Determine the (x, y) coordinate at the center of the cell enclosing the given text.  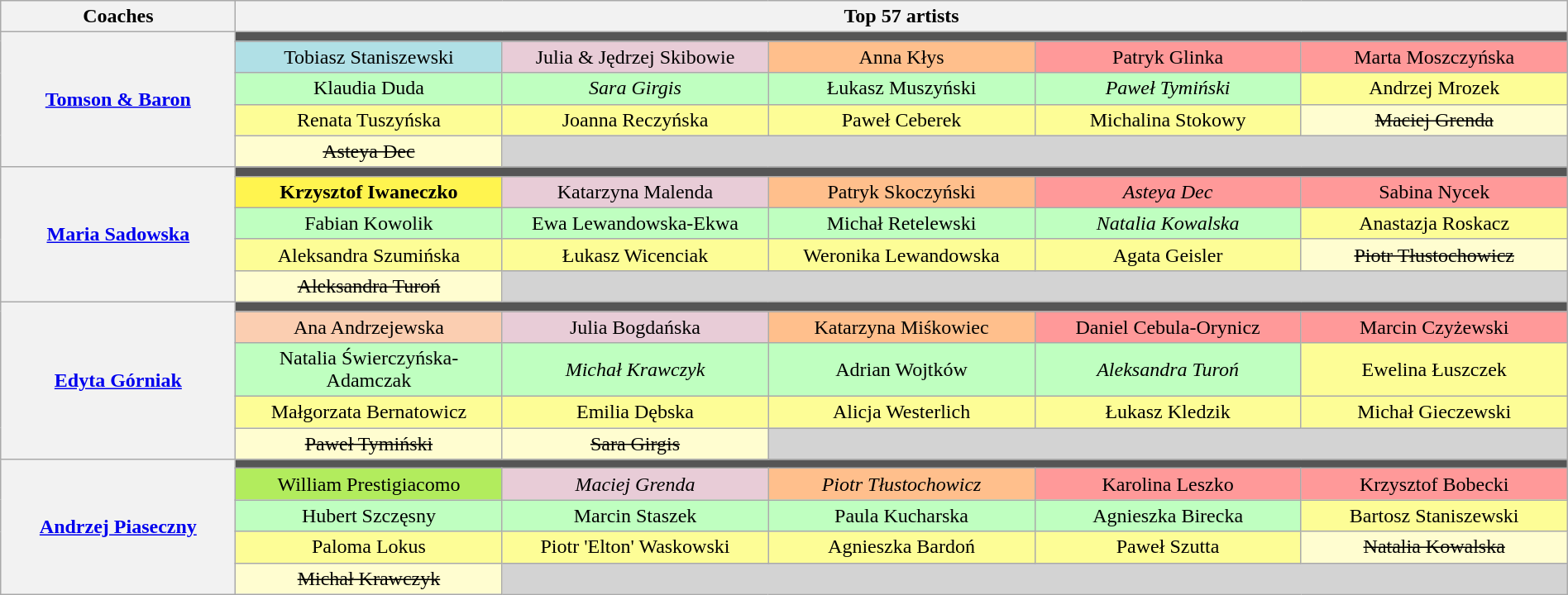
Top 57 artists (901, 17)
Tobiasz Staniszewski (369, 57)
Renata Tuszyńska (369, 120)
Michał Retelewski (901, 223)
Łukasz Wicenciak (635, 255)
William Prestigiacomo (369, 484)
Ewelina Łuszczek (1434, 370)
Piotr 'Elton' Waskowski (635, 547)
Klaudia Duda (369, 88)
Marcin Czyżewski (1434, 326)
Marcin Staszek (635, 516)
Karolina Leszko (1168, 484)
Andrzej Piaseczny (118, 527)
Emilia Dębska (635, 412)
Paula Kucharska (901, 516)
Julia & Jędrzej Skibowie (635, 57)
Edyta Górniak (118, 380)
Katarzyna Miśkowiec (901, 326)
Hubert Szczęsny (369, 516)
Ana Andrzejewska (369, 326)
Paweł Ceberek (901, 120)
Paloma Lokus (369, 547)
Patryk Glinka (1168, 57)
Michał Gieczewski (1434, 412)
Patryk Skoczyński (901, 192)
Katarzyna Malenda (635, 192)
Paweł Szutta (1168, 547)
Ewa Lewandowska-Ekwa (635, 223)
Agata Geisler (1168, 255)
Bartosz Staniszewski (1434, 516)
Krzysztof Iwaneczko (369, 192)
Anna Kłys (901, 57)
Anastazja Roskacz (1434, 223)
Agnieszka Birecka (1168, 516)
Marta Moszczyńska (1434, 57)
Adrian Wojtków (901, 370)
Fabian Kowolik (369, 223)
Krzysztof Bobecki (1434, 484)
Łukasz Muszyński (901, 88)
Aleksandra Szumińska (369, 255)
Michalina Stokowy (1168, 120)
Andrzej Mrozek (1434, 88)
Maria Sadowska (118, 235)
Joanna Reczyńska (635, 120)
Julia Bogdańska (635, 326)
Łukasz Kledzik (1168, 412)
Coaches (118, 17)
Alicja Westerlich (901, 412)
Natalia Świerczyńska-Adamczak (369, 370)
Weronika Lewandowska (901, 255)
Tomson & Baron (118, 99)
Agnieszka Bardoń (901, 547)
Daniel Cebula-Orynicz (1168, 326)
Małgorzata Bernatowicz (369, 412)
Sabina Nycek (1434, 192)
